Identify which cell holds the provided text, then report its [x, y] central coordinate. 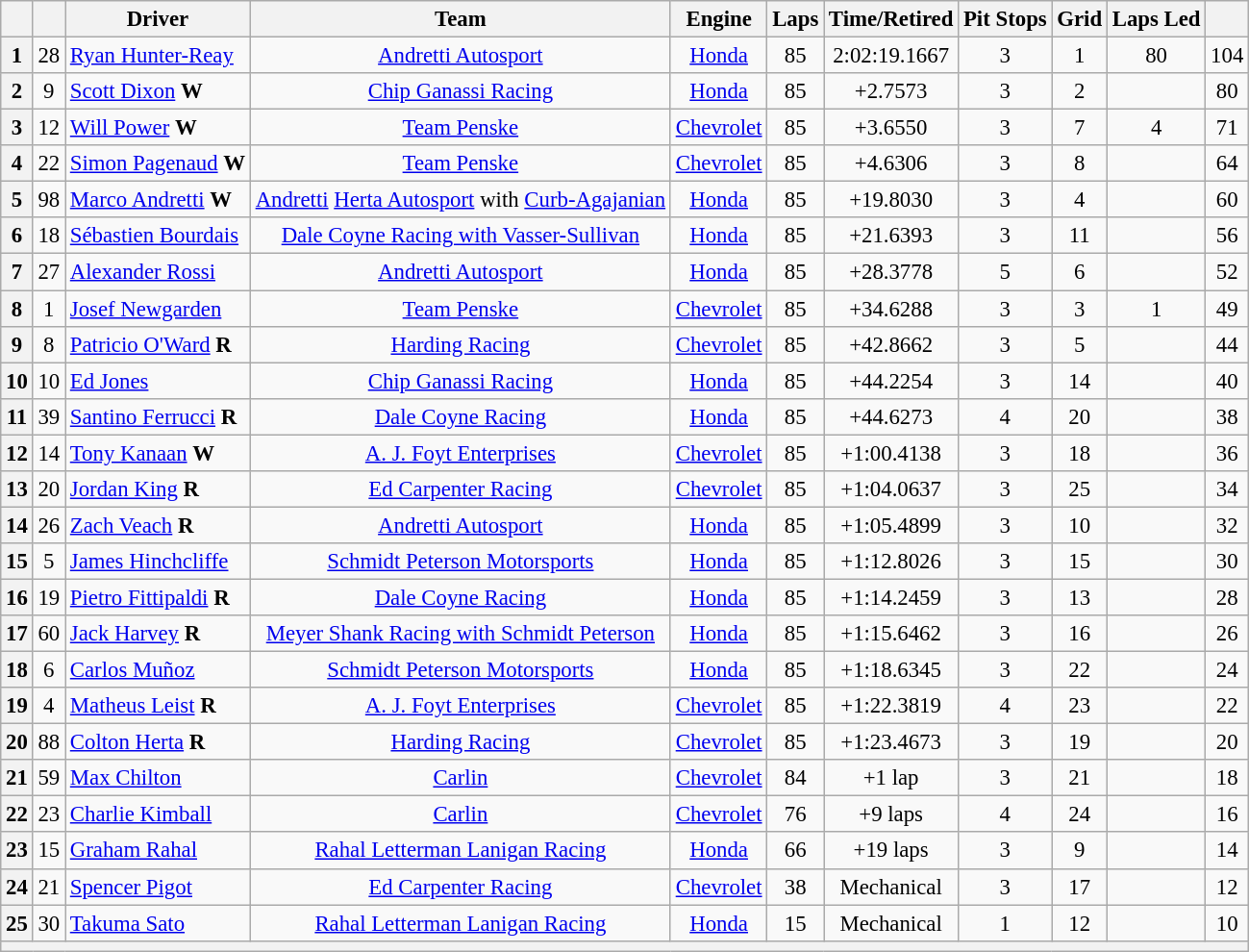
Graham Rahal [158, 851]
Will Power W [158, 128]
Matheus Leist R [158, 706]
32 [1227, 525]
Charlie Kimball [158, 814]
Spencer Pigot [158, 887]
+1:05.4899 [891, 525]
Colton Herta R [158, 742]
84 [796, 778]
+1:18.6345 [891, 670]
+1 lap [891, 778]
+19.8030 [891, 200]
+19 laps [891, 851]
34 [1227, 489]
+4.6306 [891, 163]
+1:04.0637 [891, 489]
+1:23.4673 [891, 742]
Meyer Shank Racing with Schmidt Peterson [460, 634]
Jack Harvey R [158, 634]
Scott Dixon W [158, 91]
James Hinchcliffe [158, 562]
27 [48, 272]
Pit Stops [1006, 19]
Driver [158, 19]
Ryan Hunter-Reay [158, 56]
36 [1227, 453]
Time/Retired [891, 19]
59 [48, 778]
+44.6273 [891, 416]
+1:22.3819 [891, 706]
76 [796, 814]
88 [48, 742]
+34.6288 [891, 309]
Simon Pagenaud W [158, 163]
Sébastien Bourdais [158, 236]
Pietro Fittipaldi R [158, 597]
Jordan King R [158, 489]
49 [1227, 309]
Takuma Sato [158, 923]
Engine [718, 19]
+1:00.4138 [891, 453]
Zach Veach R [158, 525]
Dale Coyne Racing with Vasser-Sullivan [460, 236]
52 [1227, 272]
Tony Kanaan W [158, 453]
+1:15.6462 [891, 634]
Ed Jones [158, 381]
+44.2254 [891, 381]
2:02:19.1667 [891, 56]
Team [460, 19]
44 [1227, 344]
+42.8662 [891, 344]
Grid [1079, 19]
40 [1227, 381]
+1:14.2459 [891, 597]
+1:12.8026 [891, 562]
104 [1227, 56]
64 [1227, 163]
Laps [796, 19]
66 [796, 851]
98 [48, 200]
Andretti Herta Autosport with Curb-Agajanian [460, 200]
Josef Newgarden [158, 309]
71 [1227, 128]
+3.6550 [891, 128]
Max Chilton [158, 778]
Alexander Rossi [158, 272]
56 [1227, 236]
+28.3778 [891, 272]
39 [48, 416]
Carlos Muñoz [158, 670]
+2.7573 [891, 91]
Santino Ferrucci R [158, 416]
Laps Led [1156, 19]
Patricio O'Ward R [158, 344]
+21.6393 [891, 236]
Marco Andretti W [158, 200]
+9 laps [891, 814]
